From the cell containing the given text, extract its center point as (X, Y) coordinate. 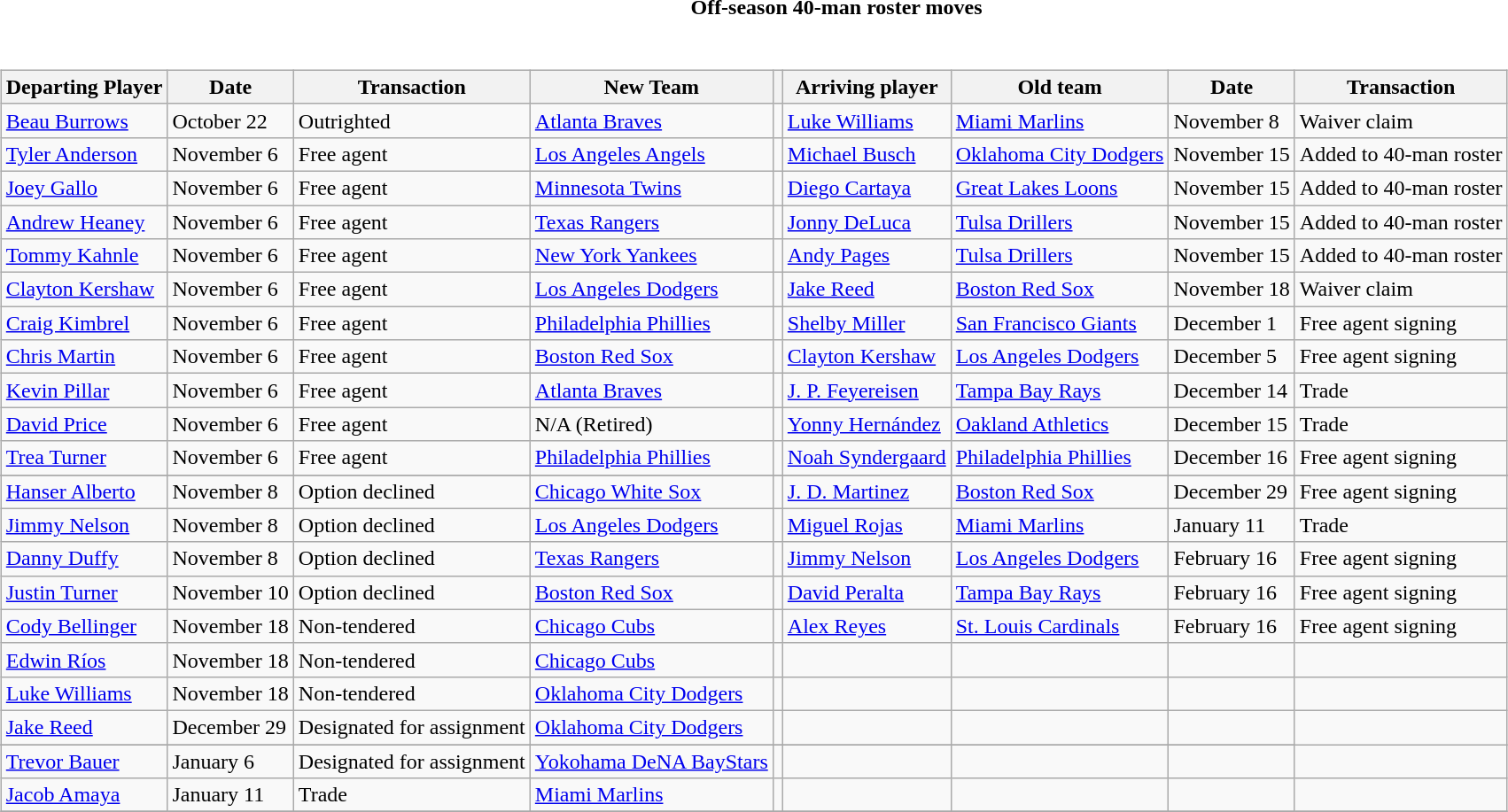
Yokohama DeNA BayStars (651, 761)
David Peralta (867, 592)
Tyler Anderson (84, 154)
Cody Bellinger (84, 626)
Arriving player (867, 87)
December 16 (1232, 458)
Danny Duffy (84, 559)
Minnesota Twins (651, 188)
Chicago White Sox (651, 491)
Alex Reyes (867, 626)
Departing Player (84, 87)
October 22 (230, 120)
Los Angeles Angels (651, 154)
Edwin Ríos (84, 660)
Andy Pages (867, 256)
Joey Gallo (84, 188)
Miguel Rojas (867, 525)
December 14 (1232, 391)
Outrighted (411, 120)
Great Lakes Loons (1060, 188)
Yonny Hernández (867, 424)
Tommy Kahnle (84, 256)
Beau Burrows (84, 120)
Jonny DeLuca (867, 222)
December 5 (1232, 357)
J. P. Feyereisen (867, 391)
New York Yankees (651, 256)
Oakland Athletics (1060, 424)
San Francisco Giants (1060, 323)
Justin Turner (84, 592)
Trevor Bauer (84, 761)
Shelby Miller (867, 323)
Jacob Amaya (84, 795)
Chris Martin (84, 357)
Hanser Alberto (84, 491)
Old team (1060, 87)
Kevin Pillar (84, 391)
Craig Kimbrel (84, 323)
December 1 (1232, 323)
J. D. Martinez (867, 491)
Andrew Heaney (84, 222)
Trea Turner (84, 458)
January 6 (230, 761)
Noah Syndergaard (867, 458)
Diego Cartaya (867, 188)
Michael Busch (867, 154)
November 10 (230, 592)
N/A (Retired) (651, 424)
David Price (84, 424)
New Team (651, 87)
St. Louis Cardinals (1060, 626)
December 15 (1232, 424)
